Capture the cell that displays the provided text and extract its [x, y] central coordinate. 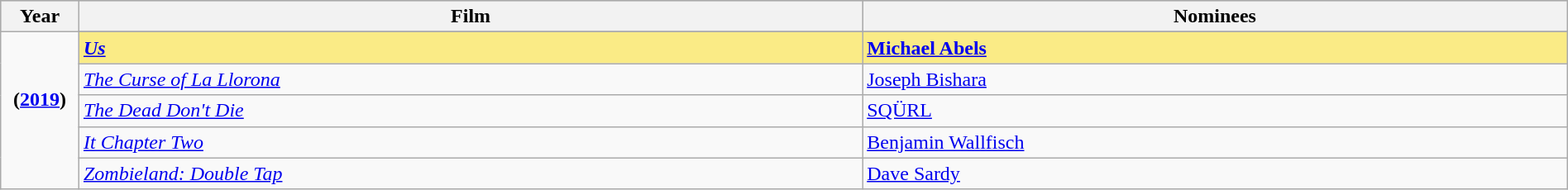
It Chapter Two [470, 142]
Benjamin Wallfisch [1216, 142]
Us [470, 48]
Zombieland: Double Tap [470, 173]
Joseph Bishara [1216, 79]
Year [40, 17]
Nominees [1216, 17]
SQÜRL [1216, 111]
(2019) [40, 111]
The Curse of La Llorona [470, 79]
Michael Abels [1216, 48]
Dave Sardy [1216, 173]
Film [470, 17]
The Dead Don't Die [470, 111]
